Extract the [x, y] coordinate from the center of the cell holding the provided text.  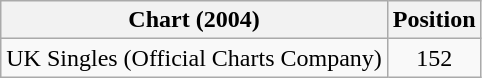
152 [434, 58]
Chart (2004) [194, 20]
UK Singles (Official Charts Company) [194, 58]
Position [434, 20]
